Extract the (X, Y) coordinate from the center of the cell holding the provided text.  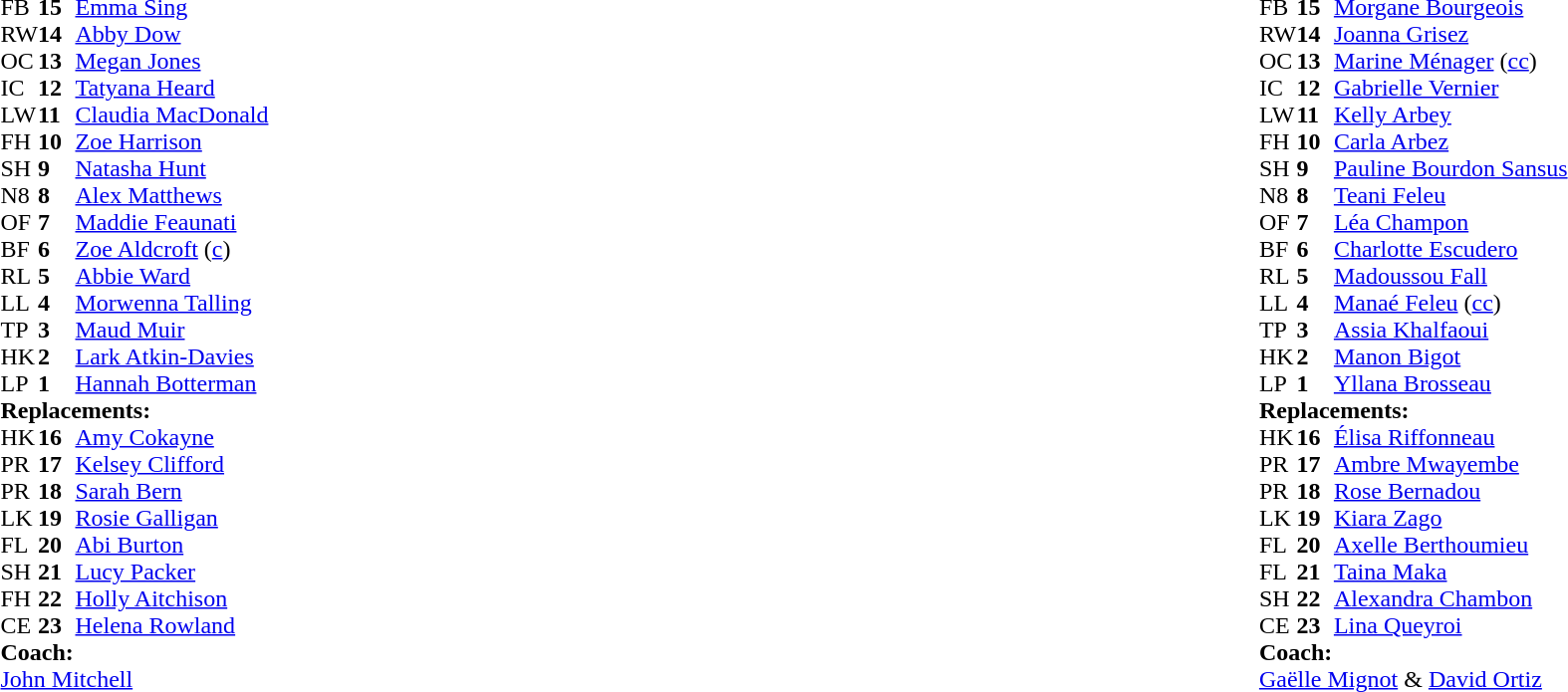
Megan Jones (172, 62)
Natasha Hunt (172, 169)
Manon Bigot (1450, 356)
Rose Bernadou (1450, 492)
Léa Champon (1450, 223)
Maud Muir (172, 331)
Claudia MacDonald (172, 115)
Morwenna Talling (172, 303)
Zoe Aldcroft (c) (172, 249)
Madoussou Fall (1450, 277)
Abi Burton (172, 546)
Kelly Arbey (1450, 115)
Gabrielle Vernier (1450, 88)
Joanna Grisez (1450, 34)
Rosie Galligan (172, 518)
Kiara Zago (1450, 518)
Lucy Packer (172, 572)
Carla Arbez (1450, 141)
Kelsey Clifford (172, 464)
Tatyana Heard (172, 88)
Lark Atkin-Davies (172, 356)
Marine Ménager (cc) (1450, 62)
Axelle Berthoumieu (1450, 546)
Lina Queyroi (1450, 625)
Gaëlle Mignot & David Ortiz (1414, 679)
Ambre Mwayembe (1450, 464)
Pauline Bourdon Sansus (1450, 169)
Hannah Botterman (172, 384)
Yllana Brosseau (1450, 384)
Élisa Riffonneau (1450, 438)
Amy Cokayne (172, 438)
John Mitchell (133, 679)
Alexandra Chambon (1450, 599)
Sarah Bern (172, 492)
Helena Rowland (172, 625)
Taina Maka (1450, 572)
Charlotte Escudero (1450, 249)
Teani Feleu (1450, 195)
Holly Aitchison (172, 599)
Abby Dow (172, 34)
Maddie Feaunati (172, 223)
Alex Matthews (172, 195)
Assia Khalfaoui (1450, 331)
Manaé Feleu (cc) (1450, 303)
Zoe Harrison (172, 141)
Abbie Ward (172, 277)
